Locate the cell with the specified text and output its [x, y] center coordinate. 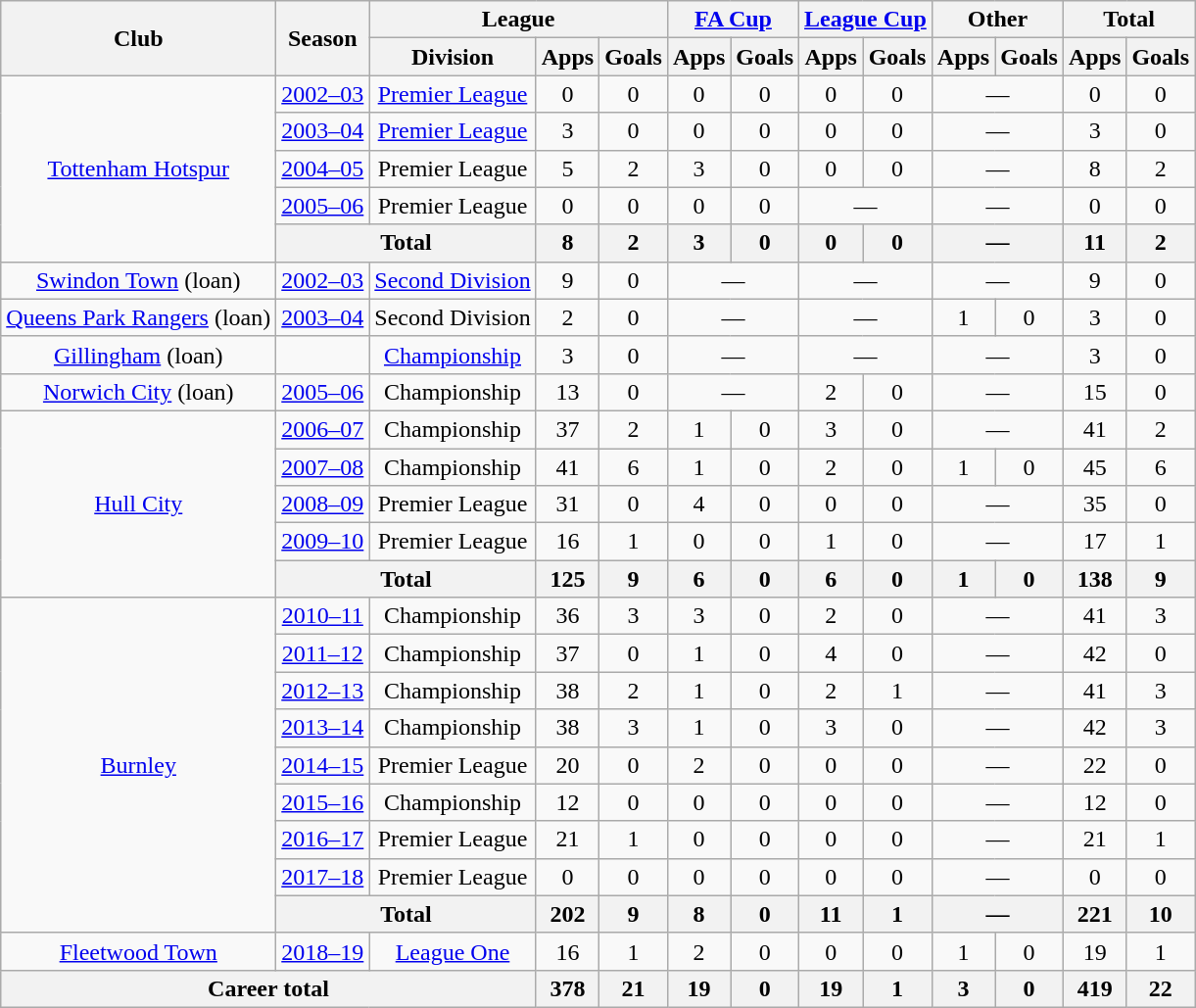
Burnley [139, 766]
Season [323, 38]
2010–11 [323, 616]
Fleetwood Town [139, 951]
2015–16 [323, 802]
31 [567, 504]
Other [997, 20]
378 [567, 988]
35 [1094, 504]
2011–12 [323, 653]
Career total [268, 988]
221 [1094, 914]
2014–15 [323, 765]
Hull City [139, 504]
138 [1094, 579]
League [519, 20]
10 [1161, 914]
2016–17 [323, 840]
45 [1094, 467]
Gillingham (loan) [139, 355]
FA Cup [733, 20]
League Cup [866, 20]
Club [139, 38]
Division [453, 57]
2008–09 [323, 504]
2013–14 [323, 728]
419 [1094, 988]
2012–13 [323, 691]
2007–08 [323, 467]
2018–19 [323, 951]
202 [567, 914]
2017–18 [323, 877]
20 [567, 765]
Queens Park Rangers (loan) [139, 317]
36 [567, 616]
2006–07 [323, 429]
Tottenham Hotspur [139, 168]
2004–05 [323, 168]
125 [567, 579]
17 [1094, 542]
League One [453, 951]
15 [1094, 392]
13 [567, 392]
2009–10 [323, 542]
5 [567, 168]
Norwich City (loan) [139, 392]
Swindon Town (loan) [139, 280]
